Locate the cell with the specified text and output its (X, Y) center coordinate. 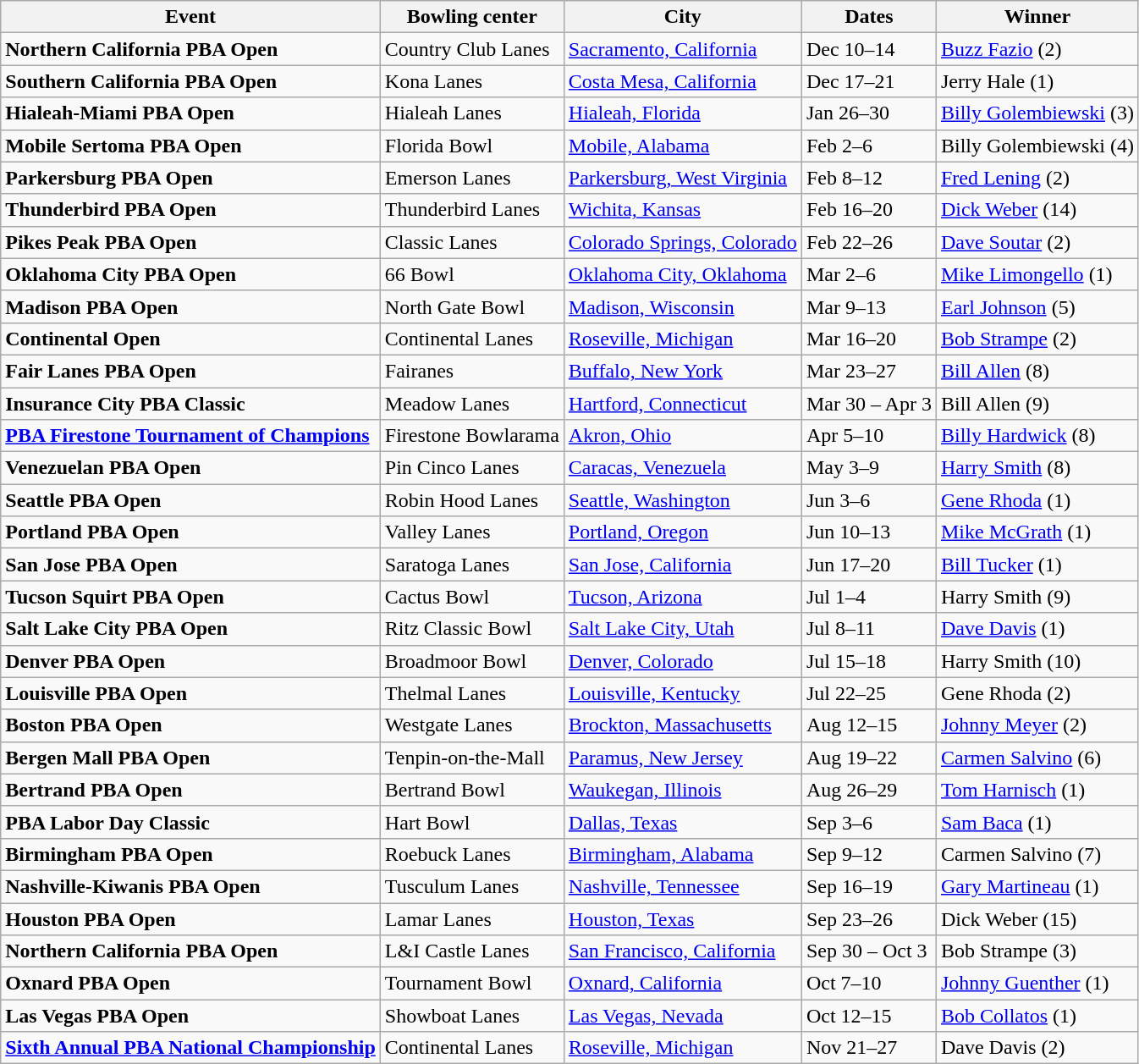
Jul 22–25 (868, 693)
PBA Firestone Tournament of Champions (191, 436)
Bergen Mall PBA Open (191, 758)
Saratoga Lanes (472, 565)
Hartford, Connecticut (682, 404)
PBA Labor Day Classic (191, 822)
Mobile Sertoma PBA Open (191, 146)
Birmingham PBA Open (191, 854)
Johnny Meyer (2) (1037, 725)
Louisville PBA Open (191, 693)
Las Vegas, Nevada (682, 1016)
Meadow Lanes (472, 404)
Oklahoma City, Oklahoma (682, 274)
Showboat Lanes (472, 1016)
Mar 16–20 (868, 339)
Buzz Fazio (2) (1037, 49)
Cactus Bowl (472, 597)
Insurance City PBA Classic (191, 404)
Carmen Salvino (6) (1037, 758)
Bill Allen (8) (1037, 371)
Hialeah-Miami PBA Open (191, 113)
Billy Hardwick (8) (1037, 436)
Tucson, Arizona (682, 597)
Madison, Wisconsin (682, 306)
Buffalo, New York (682, 371)
Parkersburg, West Virginia (682, 178)
Jul 1–4 (868, 597)
Sep 30 – Oct 3 (868, 951)
Pin Cinco Lanes (472, 468)
Venezuelan PBA Open (191, 468)
Louisville, Kentucky (682, 693)
Denver PBA Open (191, 661)
San Francisco, California (682, 951)
San Jose PBA Open (191, 565)
Mike McGrath (1) (1037, 532)
Seattle PBA Open (191, 500)
Mobile, Alabama (682, 146)
Oklahoma City PBA Open (191, 274)
Nashville, Tennessee (682, 886)
Seattle, Washington (682, 500)
Roebuck Lanes (472, 854)
Fairanes (472, 371)
Tusculum Lanes (472, 886)
Jun 10–13 (868, 532)
Parkersburg PBA Open (191, 178)
Jun 17–20 (868, 565)
Continental Open (191, 339)
Gene Rhoda (2) (1037, 693)
Harry Smith (9) (1037, 597)
Johnny Guenther (1) (1037, 984)
Sam Baca (1) (1037, 822)
North Gate Bowl (472, 306)
Dates (868, 17)
Nashville-Kiwanis PBA Open (191, 886)
Bill Allen (9) (1037, 404)
Tenpin-on-the-Mall (472, 758)
Emerson Lanes (472, 178)
Oct 7–10 (868, 984)
Southern California PBA Open (191, 81)
Mar 9–13 (868, 306)
Nov 21–27 (868, 1048)
Birmingham, Alabama (682, 854)
Oct 12–15 (868, 1016)
Mar 23–27 (868, 371)
Valley Lanes (472, 532)
Portland, Oregon (682, 532)
Houston, Texas (682, 918)
Thunderbird PBA Open (191, 210)
Bob Strampe (2) (1037, 339)
Feb 2–6 (868, 146)
Oxnard PBA Open (191, 984)
Sacramento, California (682, 49)
Billy Golembiewski (4) (1037, 146)
Aug 19–22 (868, 758)
Feb 22–26 (868, 242)
Thelmal Lanes (472, 693)
San Jose, California (682, 565)
Portland PBA Open (191, 532)
Jul 8–11 (868, 629)
Thunderbird Lanes (472, 210)
Salt Lake City, Utah (682, 629)
Carmen Salvino (7) (1037, 854)
Bill Tucker (1) (1037, 565)
Event (191, 17)
Madison PBA Open (191, 306)
Dick Weber (14) (1037, 210)
Apr 5–10 (868, 436)
Mike Limongello (1) (1037, 274)
Bertrand Bowl (472, 790)
Winner (1037, 17)
Aug 12–15 (868, 725)
Houston PBA Open (191, 918)
Jul 15–18 (868, 661)
Denver, Colorado (682, 661)
Dave Soutar (2) (1037, 242)
Harry Smith (8) (1037, 468)
Dallas, Texas (682, 822)
Bob Collatos (1) (1037, 1016)
Jerry Hale (1) (1037, 81)
Paramus, New Jersey (682, 758)
Costa Mesa, California (682, 81)
Dick Weber (15) (1037, 918)
Tournament Bowl (472, 984)
Jun 3–6 (868, 500)
Mar 2–6 (868, 274)
Sep 23–26 (868, 918)
Colorado Springs, Colorado (682, 242)
Boston PBA Open (191, 725)
Robin Hood Lanes (472, 500)
Dec 17–21 (868, 81)
Hialeah, Florida (682, 113)
Classic Lanes (472, 242)
Mar 30 – Apr 3 (868, 404)
Aug 26–29 (868, 790)
Ritz Classic Bowl (472, 629)
Pikes Peak PBA Open (191, 242)
Sep 3–6 (868, 822)
Bowling center (472, 17)
Tom Harnisch (1) (1037, 790)
Country Club Lanes (472, 49)
Sep 16–19 (868, 886)
Hialeah Lanes (472, 113)
Gene Rhoda (1) (1037, 500)
Salt Lake City PBA Open (191, 629)
Akron, Ohio (682, 436)
Dec 10–14 (868, 49)
Sixth Annual PBA National Championship (191, 1048)
Florida Bowl (472, 146)
Oxnard, California (682, 984)
Waukegan, Illinois (682, 790)
Feb 8–12 (868, 178)
Broadmoor Bowl (472, 661)
Gary Martineau (1) (1037, 886)
Caracas, Venezuela (682, 468)
Kona Lanes (472, 81)
Wichita, Kansas (682, 210)
Feb 16–20 (868, 210)
Earl Johnson (5) (1037, 306)
Dave Davis (1) (1037, 629)
May 3–9 (868, 468)
Billy Golembiewski (3) (1037, 113)
Firestone Bowlarama (472, 436)
Harry Smith (10) (1037, 661)
Lamar Lanes (472, 918)
Dave Davis (2) (1037, 1048)
Jan 26–30 (868, 113)
Fair Lanes PBA Open (191, 371)
Bob Strampe (3) (1037, 951)
Las Vegas PBA Open (191, 1016)
L&I Castle Lanes (472, 951)
66 Bowl (472, 274)
Bertrand PBA Open (191, 790)
Tucson Squirt PBA Open (191, 597)
Westgate Lanes (472, 725)
Brockton, Massachusetts (682, 725)
Hart Bowl (472, 822)
Sep 9–12 (868, 854)
Fred Lening (2) (1037, 178)
City (682, 17)
